For the text-containing cell, return its midpoint in (x, y) coordinate format. 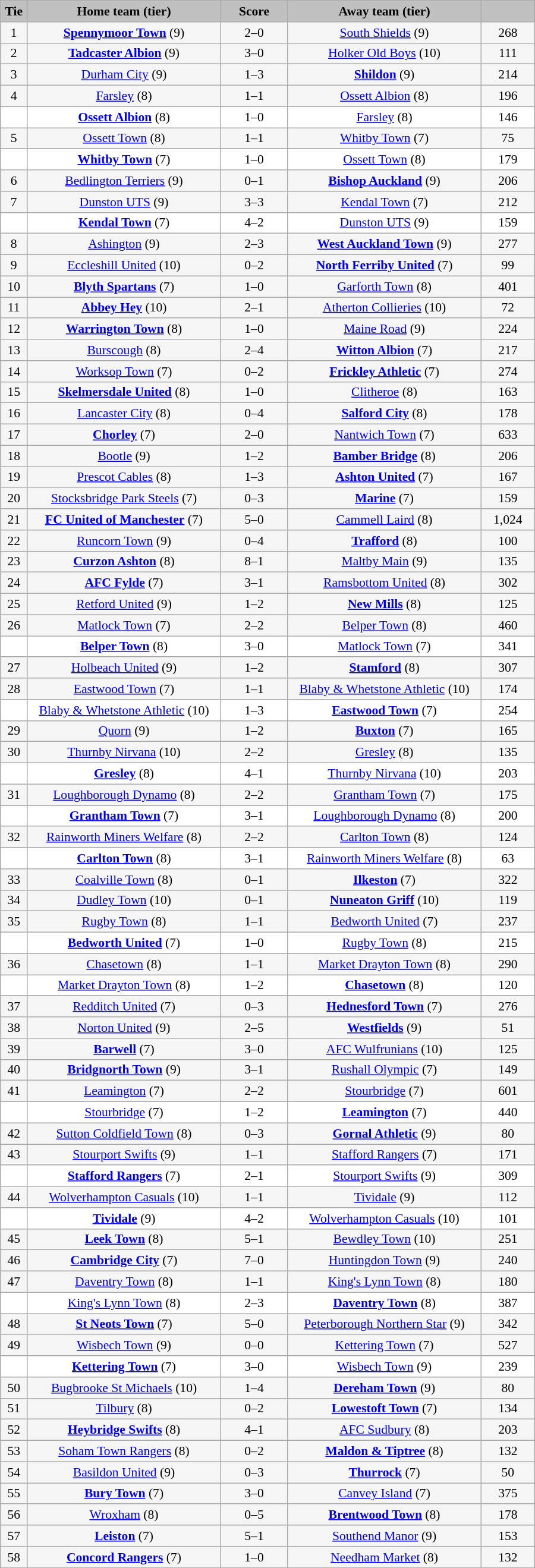
52 (14, 1430)
254 (508, 710)
217 (508, 350)
57 (14, 1536)
18 (14, 456)
Southend Manor (9) (385, 1536)
Prescot Cables (8) (124, 477)
12 (14, 329)
100 (508, 541)
Maltby Main (9) (385, 562)
7 (14, 202)
Westfields (9) (385, 1028)
9 (14, 266)
53 (14, 1451)
Maine Road (9) (385, 329)
Basildon United (9) (124, 1472)
38 (14, 1028)
Warrington Town (8) (124, 329)
Leiston (7) (124, 1536)
63 (508, 858)
Burscough (8) (124, 350)
Skelmersdale United (8) (124, 392)
3–3 (254, 202)
Brentwood Town (8) (385, 1515)
1–4 (254, 1388)
West Auckland Town (9) (385, 244)
165 (508, 731)
Huntingdon Town (9) (385, 1261)
Tie (14, 11)
633 (508, 435)
Spennymoor Town (9) (124, 33)
101 (508, 1218)
Bewdley Town (10) (385, 1239)
214 (508, 75)
32 (14, 837)
Canvey Island (7) (385, 1494)
39 (14, 1049)
119 (508, 901)
Bishop Auckland (9) (385, 181)
180 (508, 1282)
34 (14, 901)
40 (14, 1070)
Nantwich Town (7) (385, 435)
2 (14, 53)
Sutton Coldfield Town (8) (124, 1134)
Salford City (8) (385, 414)
212 (508, 202)
Bootle (9) (124, 456)
37 (14, 1007)
Retford United (9) (124, 604)
224 (508, 329)
Bedlington Terriers (9) (124, 181)
27 (14, 668)
Buxton (7) (385, 731)
21 (14, 519)
Stocksbridge Park Steels (7) (124, 499)
Home team (tier) (124, 11)
Shildon (9) (385, 75)
Eccleshill United (10) (124, 266)
56 (14, 1515)
2–4 (254, 350)
58 (14, 1557)
46 (14, 1261)
527 (508, 1346)
Worksop Town (7) (124, 371)
134 (508, 1409)
268 (508, 33)
Cambridge City (7) (124, 1261)
5 (14, 138)
24 (14, 583)
Peterborough Northern Star (9) (385, 1324)
AFC Sudbury (8) (385, 1430)
Maldon & Tiptree (8) (385, 1451)
8 (14, 244)
124 (508, 837)
35 (14, 922)
North Ferriby United (7) (385, 266)
42 (14, 1134)
29 (14, 731)
45 (14, 1239)
0–5 (254, 1515)
49 (14, 1346)
8–1 (254, 562)
Concord Rangers (7) (124, 1557)
Hednesford Town (7) (385, 1007)
48 (14, 1324)
Bugbrooke St Michaels (10) (124, 1388)
215 (508, 943)
Heybridge Swifts (8) (124, 1430)
Abbey Hey (10) (124, 308)
22 (14, 541)
Tadcaster Albion (9) (124, 53)
2–5 (254, 1028)
Leek Town (8) (124, 1239)
AFC Fylde (7) (124, 583)
19 (14, 477)
0–0 (254, 1346)
15 (14, 392)
Rushall Olympic (7) (385, 1070)
112 (508, 1197)
11 (14, 308)
1,024 (508, 519)
Stamford (8) (385, 668)
239 (508, 1367)
23 (14, 562)
14 (14, 371)
237 (508, 922)
175 (508, 795)
41 (14, 1091)
20 (14, 499)
Dudley Town (10) (124, 901)
Ramsbottom United (8) (385, 583)
307 (508, 668)
Gornal Athletic (9) (385, 1134)
167 (508, 477)
Norton United (9) (124, 1028)
13 (14, 350)
26 (14, 625)
Quorn (9) (124, 731)
4 (14, 96)
Soham Town Rangers (8) (124, 1451)
3 (14, 75)
St Neots Town (7) (124, 1324)
277 (508, 244)
Nuneaton Griff (10) (385, 901)
Tilbury (8) (124, 1409)
99 (508, 266)
43 (14, 1155)
302 (508, 583)
Frickley Athletic (7) (385, 371)
Holker Old Boys (10) (385, 53)
55 (14, 1494)
South Shields (9) (385, 33)
342 (508, 1324)
149 (508, 1070)
1 (14, 33)
30 (14, 752)
Redditch United (7) (124, 1007)
Bamber Bridge (8) (385, 456)
Garforth Town (8) (385, 286)
44 (14, 1197)
31 (14, 795)
440 (508, 1113)
AFC Wulfrunians (10) (385, 1049)
Coalville Town (8) (124, 880)
Away team (tier) (385, 11)
146 (508, 117)
Ilkeston (7) (385, 880)
FC United of Manchester (7) (124, 519)
Blyth Spartans (7) (124, 286)
171 (508, 1155)
Clitheroe (8) (385, 392)
Trafford (8) (385, 541)
Chorley (7) (124, 435)
10 (14, 286)
460 (508, 625)
120 (508, 985)
33 (14, 880)
163 (508, 392)
Score (254, 11)
Marine (7) (385, 499)
174 (508, 689)
Atherton Collieries (10) (385, 308)
Thurrock (7) (385, 1472)
290 (508, 964)
153 (508, 1536)
309 (508, 1176)
New Mills (8) (385, 604)
341 (508, 647)
401 (508, 286)
251 (508, 1239)
25 (14, 604)
Ashington (9) (124, 244)
75 (508, 138)
Cammell Laird (8) (385, 519)
6 (14, 181)
36 (14, 964)
7–0 (254, 1261)
Holbeach United (9) (124, 668)
Bridgnorth Town (9) (124, 1070)
Lancaster City (8) (124, 414)
Ashton United (7) (385, 477)
200 (508, 816)
322 (508, 880)
Witton Albion (7) (385, 350)
Wroxham (8) (124, 1515)
Barwell (7) (124, 1049)
276 (508, 1007)
Dereham Town (9) (385, 1388)
28 (14, 689)
Bury Town (7) (124, 1494)
111 (508, 53)
47 (14, 1282)
72 (508, 308)
375 (508, 1494)
274 (508, 371)
Needham Market (8) (385, 1557)
387 (508, 1303)
17 (14, 435)
240 (508, 1261)
196 (508, 96)
Durham City (9) (124, 75)
601 (508, 1091)
Lowestoft Town (7) (385, 1409)
Curzon Ashton (8) (124, 562)
16 (14, 414)
179 (508, 160)
Runcorn Town (9) (124, 541)
54 (14, 1472)
